Search for the cell housing the specified text and yield its [x, y] center coordinate. 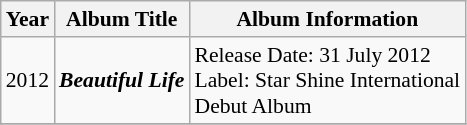
Year [28, 19]
Album Information [327, 19]
2012 [28, 80]
Album Title [122, 19]
Release Date: 31 July 2012Label: Star Shine InternationalDebut Album [327, 80]
Beautiful Life [122, 80]
